Return (X, Y) of the center of cell containing provided text 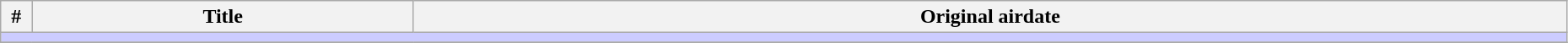
Title (223, 17)
# (17, 17)
Original airdate (990, 17)
